Provide the [x, y] coordinate of the cell's center where the given text is located.  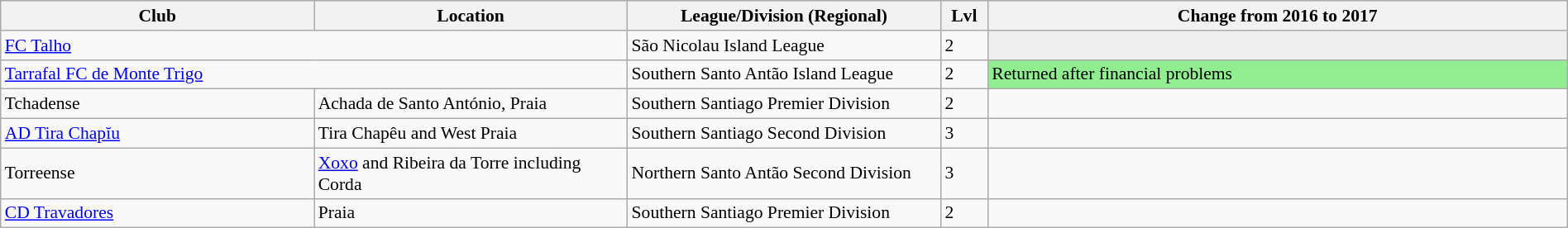
Torreense [157, 173]
Lvl [964, 16]
Achada de Santo António, Praia [471, 104]
Xoxo and Ribeira da Torre including Corda [471, 173]
CD Travadores [157, 213]
Tira Chapêu and West Praia [471, 134]
Location [471, 16]
FC Talho [314, 45]
Tchadense [157, 104]
Club [157, 16]
Returned after financial problems [1277, 74]
Praia [471, 213]
Change from 2016 to 2017 [1277, 16]
AD Tira Chapĭu [157, 134]
Southern Santo Antão Island League [784, 74]
Tarrafal FC de Monte Trigo [314, 74]
League/Division (Regional) [784, 16]
São Nicolau Island League [784, 45]
Northern Santo Antão Second Division [784, 173]
Southern Santiago Second Division [784, 134]
